Find where the given text appears and provide that cell's center as [x, y] coordinate. 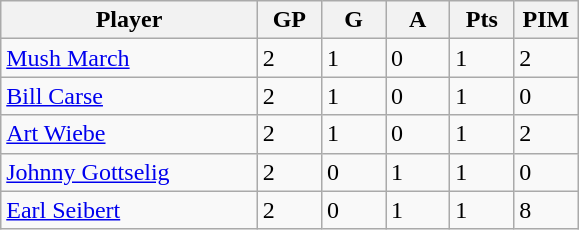
Johnny Gottselig [130, 172]
Pts [482, 20]
Mush March [130, 58]
Art Wiebe [130, 134]
Player [130, 20]
A [418, 20]
Bill Carse [130, 96]
PIM [546, 20]
8 [546, 210]
Earl Seibert [130, 210]
G [353, 20]
GP [289, 20]
